For the text-containing cell, return its midpoint in [X, Y] coordinate format. 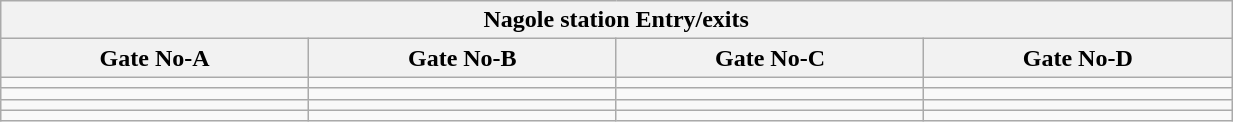
Nagole station Entry/exits [616, 20]
Gate No-D [1078, 58]
Gate No-C [770, 58]
Gate No-B [462, 58]
Gate No-A [155, 58]
